Provide the (X, Y) coordinate of the cell's center where the given text is located.  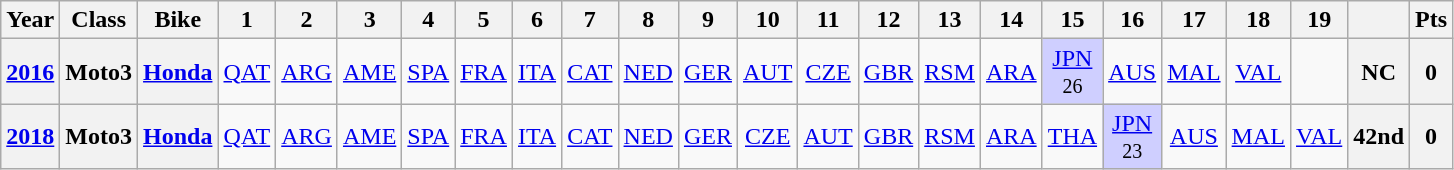
8 (648, 20)
11 (828, 20)
7 (590, 20)
42nd (1379, 136)
Class (99, 20)
14 (1011, 20)
15 (1072, 20)
2016 (30, 72)
10 (767, 20)
Pts (1432, 20)
2 (307, 20)
18 (1258, 20)
16 (1132, 20)
3 (369, 20)
NC (1379, 72)
19 (1318, 20)
JPN23 (1132, 136)
17 (1194, 20)
2018 (30, 136)
12 (888, 20)
4 (428, 20)
THA (1072, 136)
Year (30, 20)
1 (247, 20)
5 (484, 20)
6 (536, 20)
9 (708, 20)
13 (950, 20)
Bike (178, 20)
JPN26 (1072, 72)
